Identify which cell holds the provided text, then report its (x, y) central coordinate. 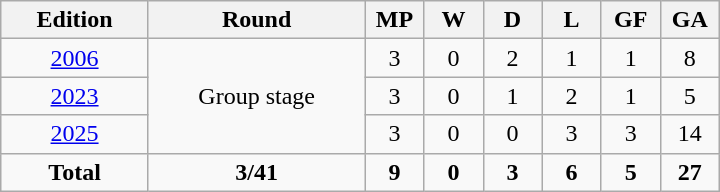
GF (630, 20)
27 (690, 172)
GA (690, 20)
MP (394, 20)
Edition (75, 20)
L (572, 20)
2023 (75, 96)
6 (572, 172)
2025 (75, 134)
9 (394, 172)
Round (256, 20)
Group stage (256, 96)
Total (75, 172)
14 (690, 134)
D (512, 20)
8 (690, 58)
W (454, 20)
3/41 (256, 172)
2006 (75, 58)
